Return the (X, Y) coordinate for the center point of the cell that contains the specified text.  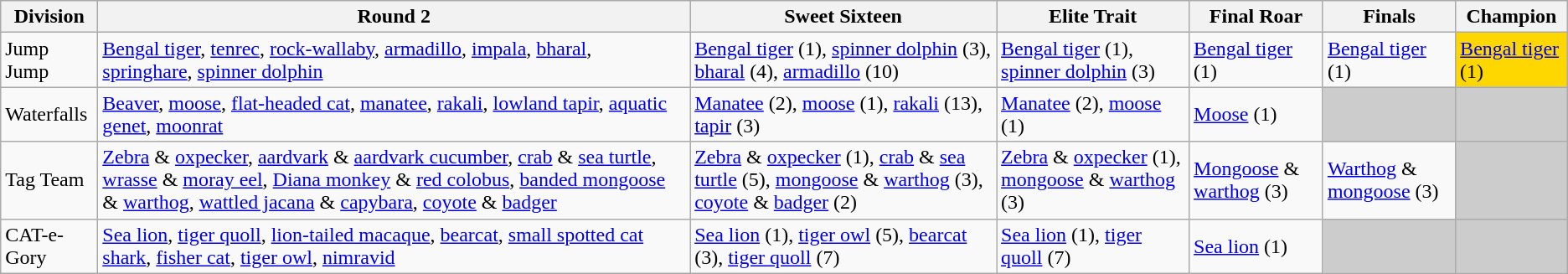
Round 2 (394, 17)
Beaver, moose, flat-headed cat, manatee, rakali, lowland tapir, aquatic genet, moonrat (394, 114)
CAT-e-Gory (49, 246)
Finals (1389, 17)
Tag Team (49, 180)
Bengal tiger (1), spinner dolphin (3), bharal (4), armadillo (10) (843, 60)
Moose (1) (1256, 114)
Division (49, 17)
Waterfalls (49, 114)
Warthog & mongoose (3) (1389, 180)
Sea lion (1), tiger quoll (7) (1093, 246)
Mongoose & warthog (3) (1256, 180)
Sweet Sixteen (843, 17)
Zebra & oxpecker (1), mongoose & warthog (3) (1093, 180)
Elite Trait (1093, 17)
Champion (1512, 17)
Manatee (2), moose (1) (1093, 114)
Bengal tiger (1), spinner dolphin (3) (1093, 60)
Bengal tiger, tenrec, rock-wallaby, armadillo, impala, bharal, springhare, spinner dolphin (394, 60)
Sea lion, tiger quoll, lion-tailed macaque, bearcat, small spotted cat shark, fisher cat, tiger owl, nimravid (394, 246)
Sea lion (1) (1256, 246)
Final Roar (1256, 17)
Manatee (2), moose (1), rakali (13), tapir (3) (843, 114)
Jump Jump (49, 60)
Zebra & oxpecker (1), crab & sea turtle (5), mongoose & warthog (3), coyote & badger (2) (843, 180)
Sea lion (1), tiger owl (5), bearcat (3), tiger quoll (7) (843, 246)
